Output the (x, y) coordinate of the center of the cell containing the given text.  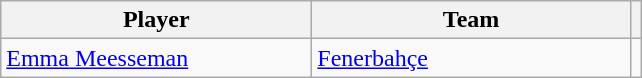
Player (156, 20)
Emma Meesseman (156, 58)
Fenerbahçe (472, 58)
Team (472, 20)
